Return the (x, y) coordinate for the center point of the cell that contains the specified text.  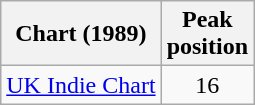
Chart (1989) (81, 34)
UK Indie Chart (81, 85)
16 (207, 85)
Peakposition (207, 34)
